Output the [x, y] coordinate of the center of the cell containing the given text.  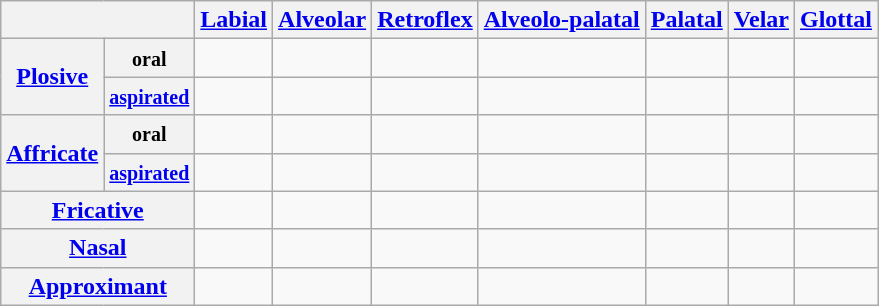
Affricate [52, 153]
Velar [761, 20]
Fricative [98, 210]
Retroflex [426, 20]
Alveolo-palatal [562, 20]
Labial [234, 20]
Plosive [52, 77]
Approximant [98, 286]
Alveolar [322, 20]
Glottal [836, 20]
Nasal [98, 248]
Palatal [686, 20]
